Find where the given text appears and provide that cell's center as (x, y) coordinate. 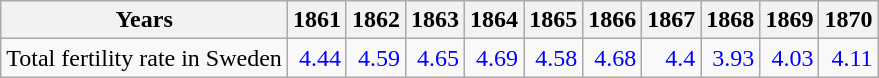
1862 (376, 20)
1864 (494, 20)
1861 (316, 20)
4.59 (376, 58)
1869 (790, 20)
4.65 (436, 58)
4.58 (554, 58)
4.44 (316, 58)
4.03 (790, 58)
1863 (436, 20)
3.93 (730, 58)
4.68 (612, 58)
1866 (612, 20)
Years (144, 20)
1865 (554, 20)
Total fertility rate in Sweden (144, 58)
1867 (672, 20)
1870 (848, 20)
4.11 (848, 58)
4.69 (494, 58)
4.4 (672, 58)
1868 (730, 20)
